Extract the (x, y) coordinate from the center of the cell holding the provided text.  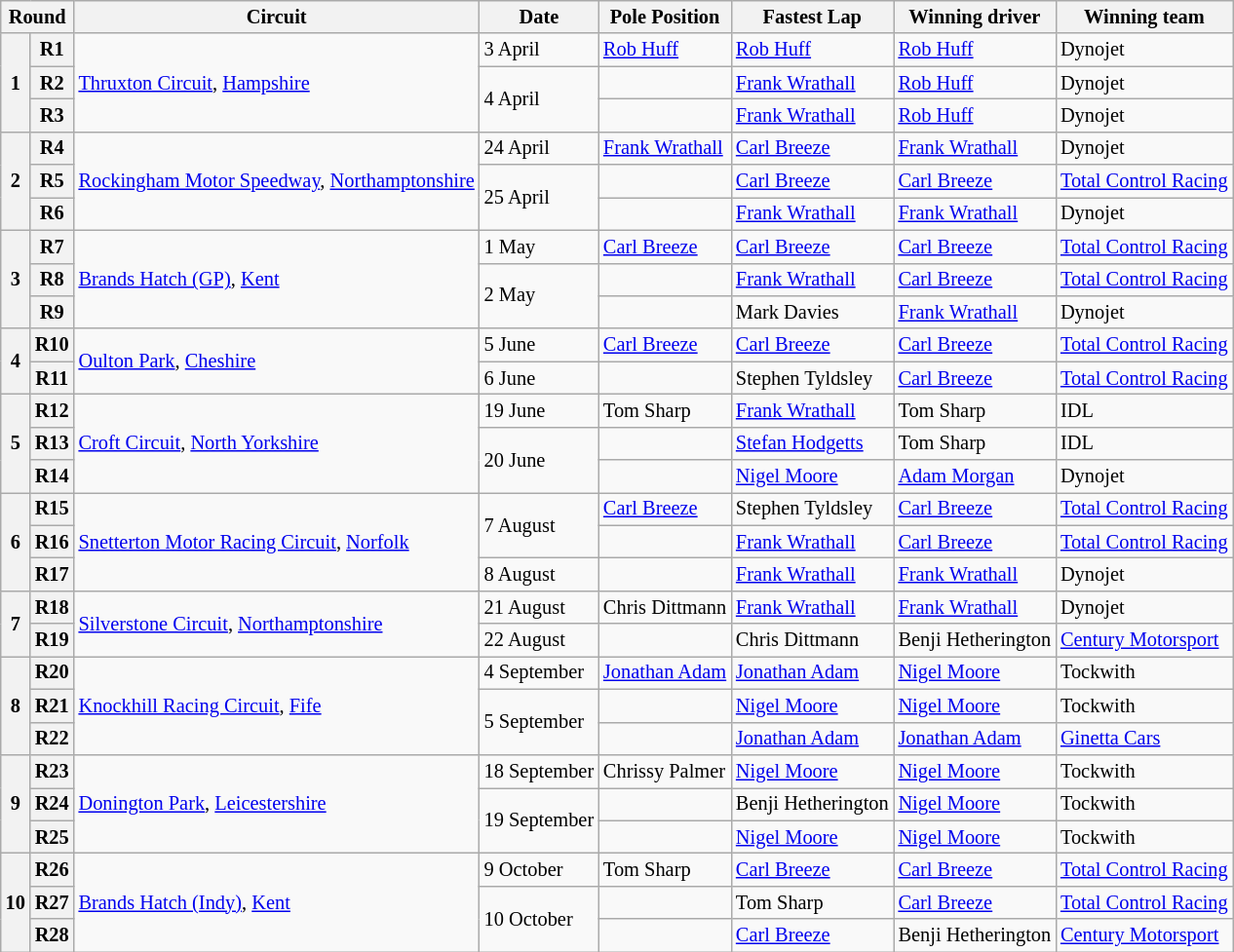
R23 (53, 771)
25 April (539, 197)
Rockingham Motor Speedway, Northamptonshire (277, 181)
R1 (53, 50)
R15 (53, 509)
24 April (539, 148)
R2 (53, 83)
20 June (539, 460)
Snetterton Motor Racing Circuit, Norfolk (277, 542)
R24 (53, 804)
7 August (539, 524)
1 (16, 82)
5 September (539, 721)
8 (16, 705)
Chrissy Palmer (665, 771)
Brands Hatch (GP), Kent (277, 279)
Mark Davies (813, 312)
R6 (53, 213)
R7 (53, 247)
1 May (539, 247)
18 September (539, 771)
19 June (539, 410)
R12 (53, 410)
R25 (53, 837)
Round (37, 17)
4 September (539, 672)
Croft Circuit, North Yorkshire (277, 442)
R3 (53, 115)
R8 (53, 280)
Silverstone Circuit, Northamptonshire (277, 624)
Date (539, 17)
3 April (539, 50)
3 (16, 279)
R20 (53, 672)
9 (16, 803)
7 (16, 624)
19 September (539, 820)
Knockhill Racing Circuit, Fife (277, 705)
Winning team (1144, 17)
2 (16, 181)
21 August (539, 607)
R18 (53, 607)
R14 (53, 476)
8 August (539, 574)
R11 (53, 378)
5 June (539, 345)
9 October (539, 869)
R21 (53, 705)
Fastest Lap (813, 17)
Donington Park, Leicestershire (277, 803)
Adam Morgan (975, 476)
R22 (53, 739)
10 (16, 902)
Stefan Hodgetts (813, 443)
R9 (53, 312)
22 August (539, 640)
R16 (53, 542)
5 (16, 442)
R19 (53, 640)
R13 (53, 443)
Thruxton Circuit, Hampshire (277, 82)
Winning driver (975, 17)
Ginetta Cars (1144, 739)
4 April (539, 99)
Brands Hatch (Indy), Kent (277, 902)
Oulton Park, Cheshire (277, 361)
6 (16, 542)
R4 (53, 148)
R27 (53, 902)
10 October (539, 918)
R28 (53, 935)
Circuit (277, 17)
4 (16, 361)
2 May (539, 296)
6 June (539, 378)
R10 (53, 345)
Pole Position (665, 17)
R17 (53, 574)
R5 (53, 181)
R26 (53, 869)
